Return the (X, Y) coordinate for the center point of the cell that contains the specified text.  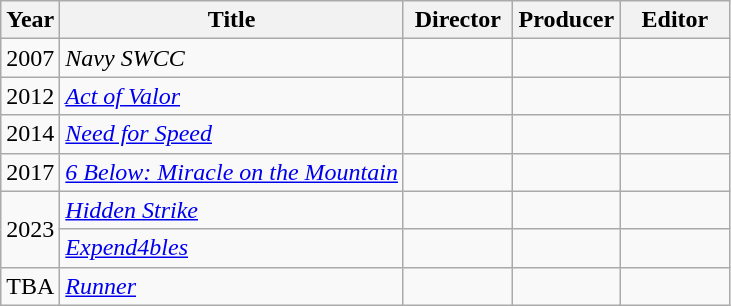
2017 (30, 172)
TBA (30, 286)
2023 (30, 229)
Hidden Strike (232, 210)
2012 (30, 96)
Editor (676, 20)
Director (458, 20)
Year (30, 20)
Act of Valor (232, 96)
Navy SWCC (232, 58)
6 Below: Miracle on the Mountain (232, 172)
Title (232, 20)
Expend4bles (232, 248)
Need for Speed (232, 134)
2014 (30, 134)
Runner (232, 286)
2007 (30, 58)
Producer (566, 20)
